Pinpoint the cell where the given text exists, returning its (X, Y) midpoint coordinate. 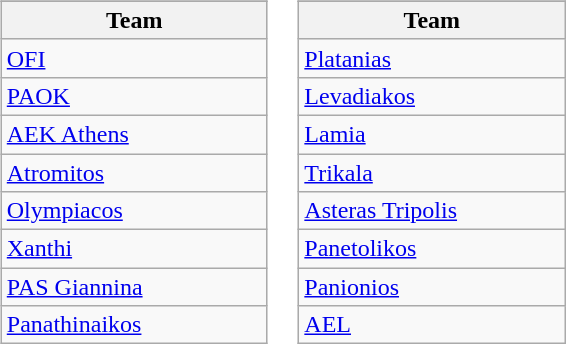
PAOK (134, 96)
Atromitos (134, 173)
OFI (134, 58)
AEL (432, 325)
Olympiacos (134, 211)
Panetolikos (432, 249)
Asteras Tripolis (432, 211)
Levadiakos (432, 96)
Platanias (432, 58)
Panionios (432, 287)
Xanthi (134, 249)
Trikala (432, 173)
PAS Giannina (134, 287)
Panathinaikos (134, 325)
AEK Athens (134, 134)
Lamia (432, 134)
